Locate the cell with the specified text and output its (X, Y) center coordinate. 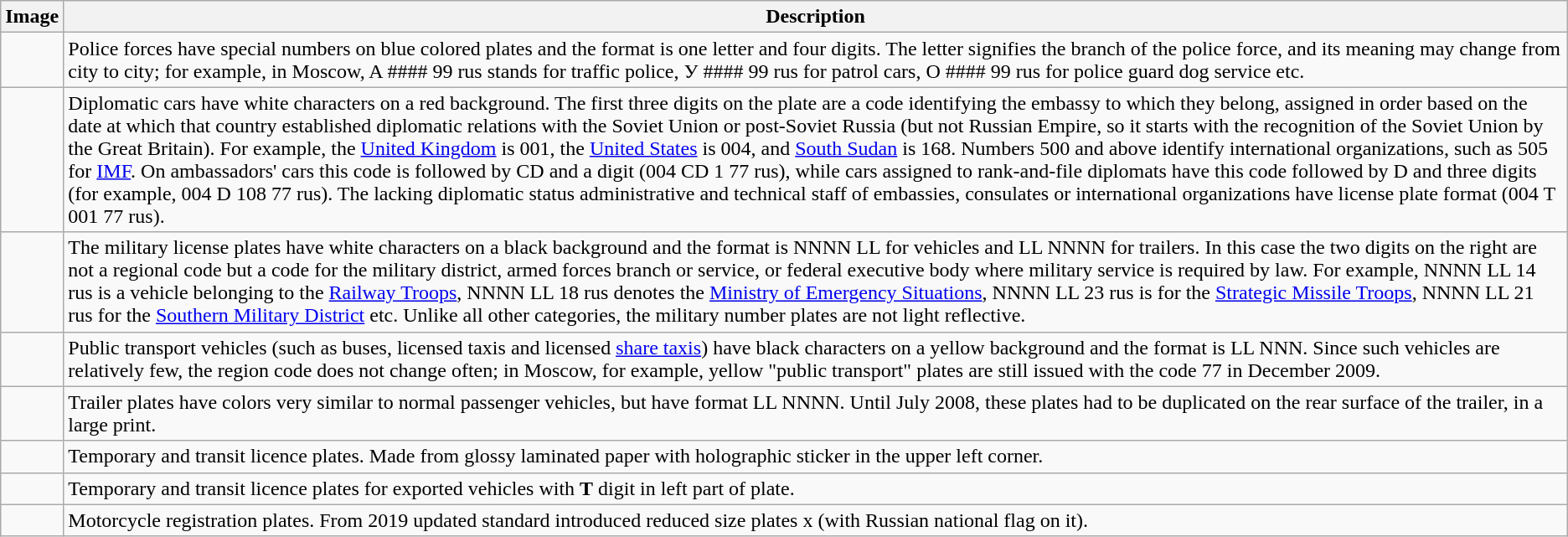
Description (816, 17)
Image (32, 17)
Temporary and transit licence plates for exported vehicles with Т digit in left part of plate. (816, 488)
Motorcycle registration plates. From 2019 updated standard introduced reduced size plates x (with Russian national flag on it). (816, 520)
Temporary and transit licence plates. Made from glossy laminated paper with holographic sticker in the upper left corner. (816, 457)
